Pinpoint the cell where the given text exists, returning its (X, Y) midpoint coordinate. 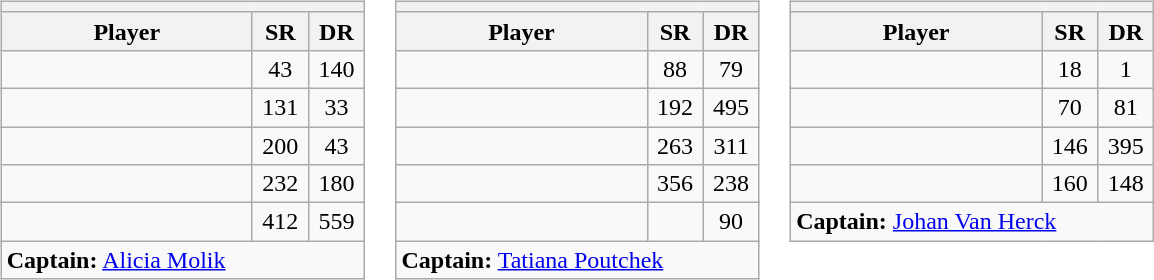
146 (1070, 145)
Captain: Alicia Molik (182, 260)
311 (731, 145)
140 (336, 69)
33 (336, 107)
232 (280, 184)
Captain: Tatiana Poutchek (578, 260)
412 (280, 222)
131 (280, 107)
200 (280, 145)
192 (675, 107)
263 (675, 145)
495 (731, 107)
356 (675, 184)
180 (336, 184)
79 (731, 69)
18 (1070, 69)
88 (675, 69)
70 (1070, 107)
238 (731, 184)
395 (1126, 145)
90 (731, 222)
559 (336, 222)
1 (1126, 69)
160 (1070, 184)
Captain: Johan Van Herck (972, 222)
81 (1126, 107)
148 (1126, 184)
